Identify which cell holds the provided text, then report its (x, y) central coordinate. 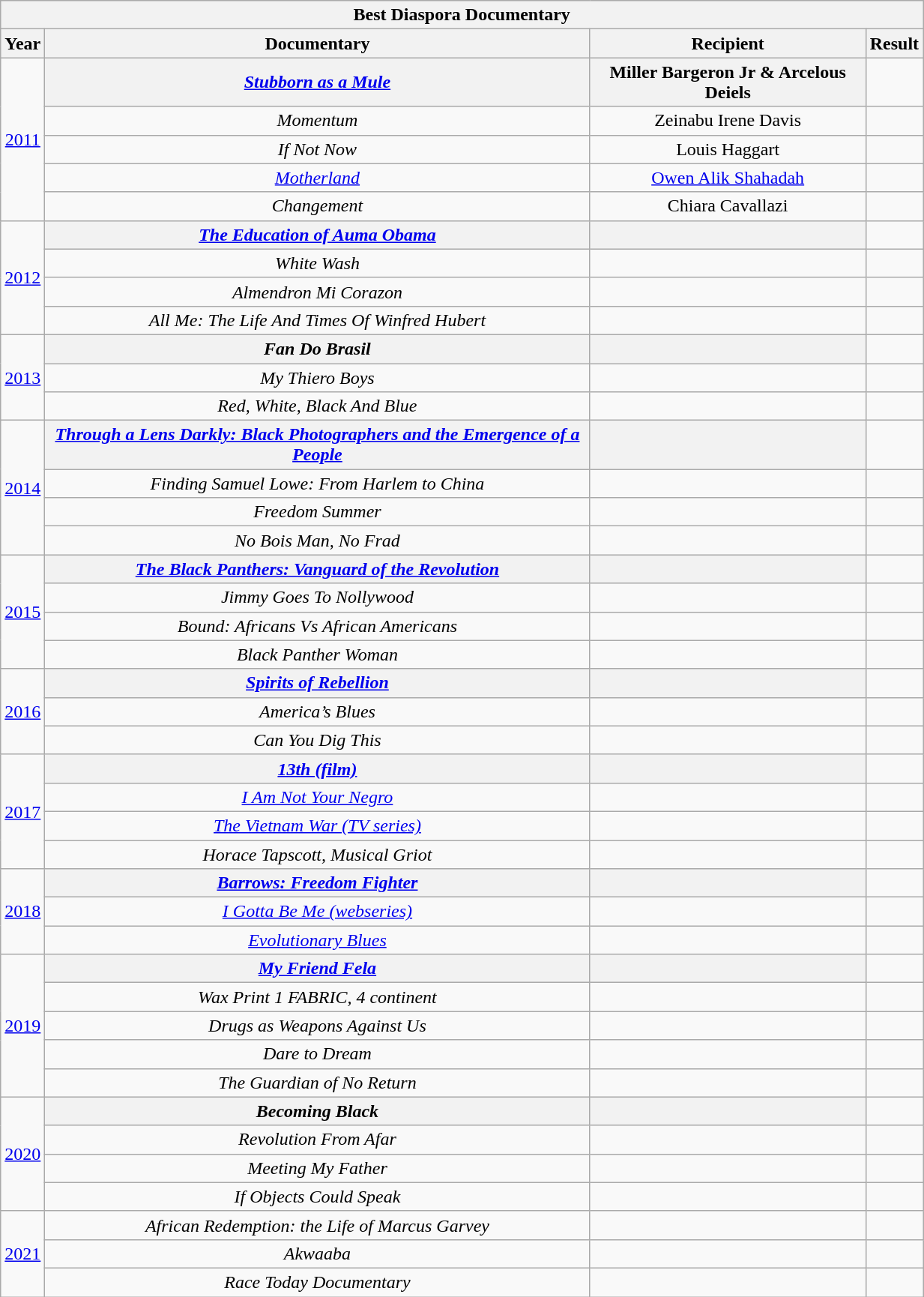
White Wash (318, 263)
America’s Blues (318, 711)
No Bois Man, No Frad (318, 541)
2018 (22, 912)
2019 (22, 1026)
Bound: Africans Vs African Americans (318, 626)
Documentary (318, 43)
Becoming Black (318, 1111)
Year (22, 43)
13th (film) (318, 768)
The Guardian of No Return (318, 1083)
Owen Alik Shahadah (728, 178)
2017 (22, 811)
Louis Haggart (728, 149)
Freedom Summer (318, 512)
Through a Lens Darkly: Black Photographers and the Emergence of a People (318, 445)
Race Today Documentary (318, 1282)
Momentum (318, 121)
My Friend Fela (318, 969)
Barrows: Freedom Fighter (318, 883)
The Black Panthers: Vanguard of the Revolution (318, 569)
Black Panther Woman (318, 654)
Dare to Dream (318, 1054)
Can You Dig This (318, 740)
African Redemption: the Life of Marcus Garvey (318, 1225)
2011 (22, 139)
Evolutionary Blues (318, 940)
Revolution From Afar (318, 1140)
Meeting My Father (318, 1168)
Motherland (318, 178)
I Am Not Your Negro (318, 797)
My Thiero Boys (318, 377)
Chiara Cavallazi (728, 206)
2015 (22, 612)
Red, White, Black And Blue (318, 406)
Finding Samuel Lowe: From Harlem to China (318, 484)
Horace Tapscott, Musical Griot (318, 854)
All Me: The Life And Times Of Winfred Hubert (318, 320)
Zeinabu Irene Davis (728, 121)
Miller Bargeron Jr & Arcelous Deiels (728, 82)
2021 (22, 1254)
2020 (22, 1154)
The Vietnam War (TV series) (318, 825)
Drugs as Weapons Against Us (318, 1026)
Fan Do Brasil (318, 349)
I Gotta Be Me (webseries) (318, 912)
2013 (22, 377)
2012 (22, 277)
If Not Now (318, 149)
Akwaaba (318, 1254)
If Objects Could Speak (318, 1197)
The Education of Auma Obama (318, 235)
Result (894, 43)
Recipient (728, 43)
Stubborn as a Mule (318, 82)
Almendron Mi Corazon (318, 292)
Spirits of Rebellion (318, 683)
Wax Print 1 FABRIC, 4 continent (318, 997)
Jimmy Goes To Nollywood (318, 598)
2016 (22, 711)
2014 (22, 487)
Best Diaspora Documentary (462, 15)
Changement (318, 206)
